Scan for the cell matching the given text and deliver its (x, y) coordinate at center. 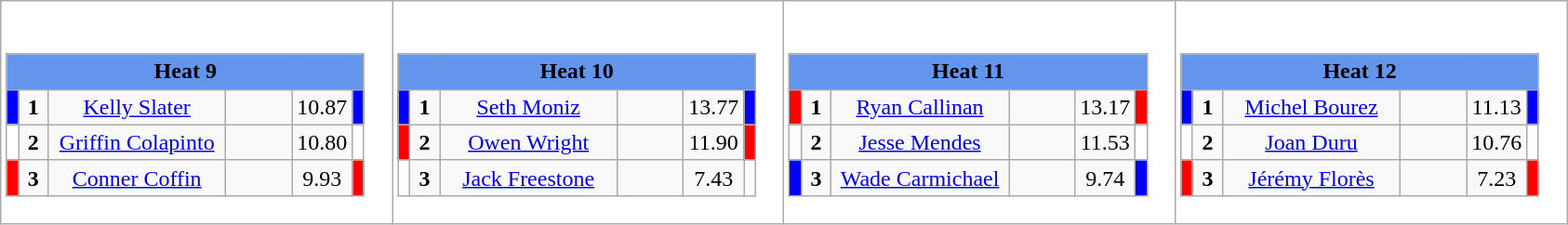
7.43 (714, 178)
Heat 11 (968, 72)
10.76 (1497, 142)
Jérémy Florès (1311, 178)
Seth Moniz (528, 107)
Owen Wright (528, 142)
Heat 9 1 Kelly Slater 10.87 2 Griffin Colapinto 10.80 3 Conner Coffin 9.93 (197, 112)
10.87 (322, 107)
10.80 (322, 142)
13.77 (714, 107)
11.90 (714, 142)
13.17 (1105, 107)
Kelly Slater (138, 107)
Heat 9 (185, 72)
Conner Coffin (138, 178)
Heat 10 1 Seth Moniz 13.77 2 Owen Wright 11.90 3 Jack Freestone 7.43 (588, 112)
11.13 (1497, 107)
Joan Duru (1311, 142)
Heat 12 (1360, 72)
9.74 (1105, 178)
Heat 11 1 Ryan Callinan 13.17 2 Jesse Mendes 11.53 3 Wade Carmichael 9.74 (980, 112)
11.53 (1105, 142)
Ryan Callinan (921, 107)
7.23 (1497, 178)
Heat 12 1 Michel Bourez 11.13 2 Joan Duru 10.76 3 Jérémy Florès 7.23 (1371, 112)
Jack Freestone (528, 178)
Heat 10 (577, 72)
Griffin Colapinto (138, 142)
Wade Carmichael (921, 178)
9.93 (322, 178)
Michel Bourez (1311, 107)
Jesse Mendes (921, 142)
